Return the [x, y] coordinate for the center point of the cell that contains the specified text.  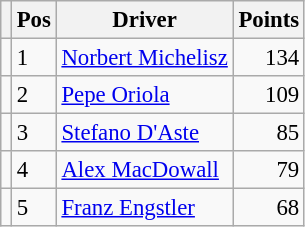
Pepe Oriola [144, 95]
Norbert Michelisz [144, 58]
Pos [34, 20]
4 [34, 170]
Stefano D'Aste [144, 133]
1 [34, 58]
68 [268, 208]
Points [268, 20]
3 [34, 133]
134 [268, 58]
Franz Engstler [144, 208]
79 [268, 170]
85 [268, 133]
5 [34, 208]
109 [268, 95]
2 [34, 95]
Alex MacDowall [144, 170]
Driver [144, 20]
